From the cell containing the given text, extract its center point as (x, y) coordinate. 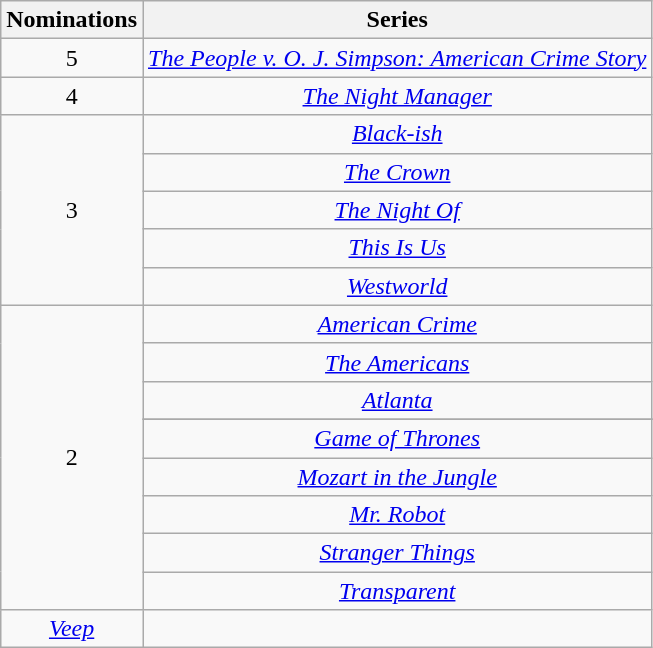
This Is Us (396, 248)
Game of Thrones (396, 438)
American Crime (396, 324)
Mr. Robot (396, 515)
Black-ish (396, 134)
Veep (72, 629)
Nominations (72, 20)
The People v. O. J. Simpson: American Crime Story (396, 58)
Mozart in the Jungle (396, 477)
Westworld (396, 286)
Transparent (396, 591)
4 (72, 96)
5 (72, 58)
2 (72, 457)
The Crown (396, 172)
Series (396, 20)
Atlanta (396, 400)
The Night Of (396, 210)
Stranger Things (396, 553)
The Night Manager (396, 96)
3 (72, 210)
The Americans (396, 362)
